Locate the cell with the specified text and output its (x, y) center coordinate. 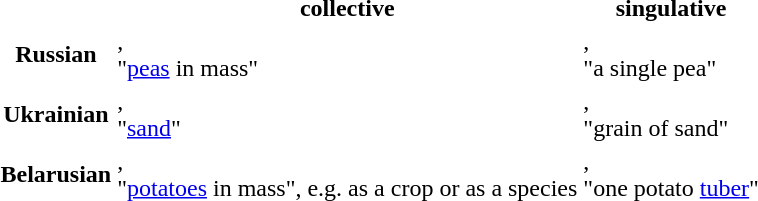
, "sand" (348, 114)
, "peas in mass" (348, 54)
